Determine the (X, Y) coordinate at the center of the cell enclosing the given text.  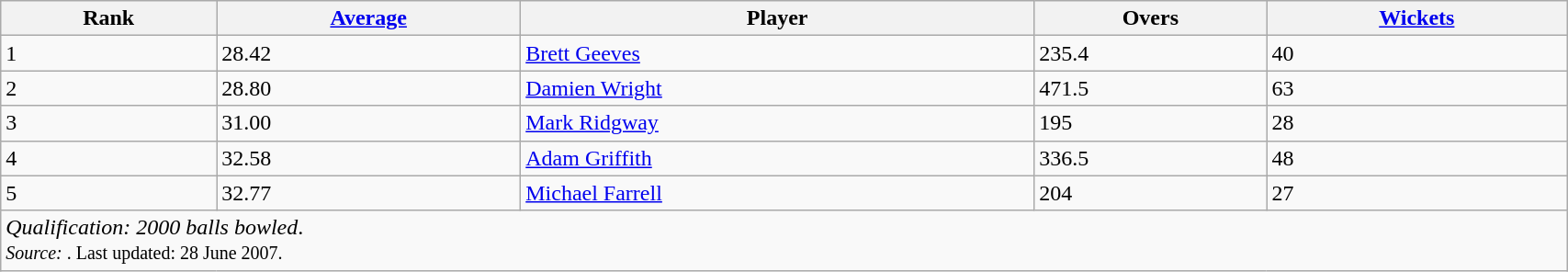
28.80 (369, 88)
Wickets (1416, 18)
471.5 (1150, 88)
28.42 (369, 53)
63 (1416, 88)
40 (1416, 53)
Player (777, 18)
195 (1150, 123)
Brett Geeves (777, 53)
32.58 (369, 158)
336.5 (1150, 158)
Damien Wright (777, 88)
5 (108, 193)
2 (108, 88)
235.4 (1150, 53)
Overs (1150, 18)
48 (1416, 158)
Mark Ridgway (777, 123)
Average (369, 18)
Qualification: 2000 balls bowled.Source: . Last updated: 28 June 2007. (784, 241)
204 (1150, 193)
Rank (108, 18)
28 (1416, 123)
3 (108, 123)
32.77 (369, 193)
Adam Griffith (777, 158)
31.00 (369, 123)
1 (108, 53)
Michael Farrell (777, 193)
27 (1416, 193)
4 (108, 158)
